Output the [X, Y] coordinate of the center of the cell containing the given text.  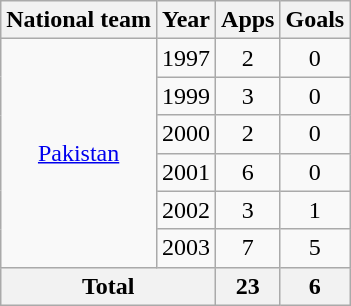
Total [108, 286]
1999 [186, 96]
Year [186, 20]
Apps [248, 20]
2003 [186, 248]
5 [315, 248]
1997 [186, 58]
Goals [315, 20]
7 [248, 248]
2002 [186, 210]
2000 [186, 134]
National team [79, 20]
Pakistan [79, 153]
1 [315, 210]
23 [248, 286]
2001 [186, 172]
